Capture the cell that displays the provided text and extract its (X, Y) central coordinate. 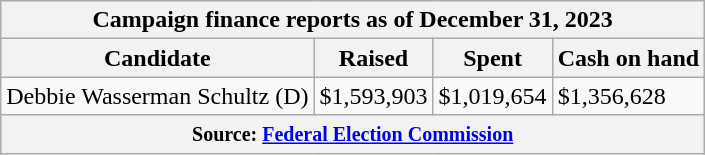
Candidate (158, 58)
$1,593,903 (374, 96)
Raised (374, 58)
$1,019,654 (492, 96)
Debbie Wasserman Schultz (D) (158, 96)
$1,356,628 (628, 96)
Cash on hand (628, 58)
Campaign finance reports as of December 31, 2023 (353, 20)
Source: Federal Election Commission (353, 134)
Spent (492, 58)
